Provide the [X, Y] coordinate of the cell's center where the given text is located.  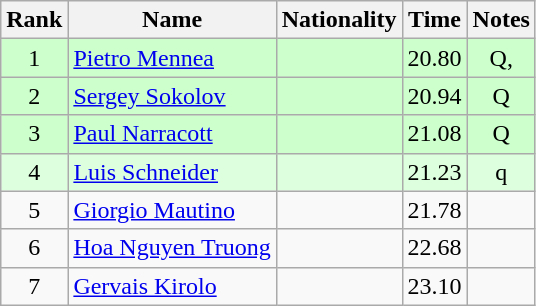
21.78 [434, 210]
Sergey Sokolov [172, 96]
3 [34, 134]
4 [34, 172]
6 [34, 248]
23.10 [434, 286]
21.23 [434, 172]
Time [434, 20]
2 [34, 96]
Nationality [339, 20]
Notes [501, 20]
20.80 [434, 58]
Gervais Kirolo [172, 286]
Rank [34, 20]
Luis Schneider [172, 172]
Q, [501, 58]
q [501, 172]
1 [34, 58]
Giorgio Mautino [172, 210]
Hoa Nguyen Truong [172, 248]
Name [172, 20]
7 [34, 286]
5 [34, 210]
Paul Narracott [172, 134]
Pietro Mennea [172, 58]
21.08 [434, 134]
20.94 [434, 96]
22.68 [434, 248]
